Search for the cell housing the specified text and yield its (X, Y) center coordinate. 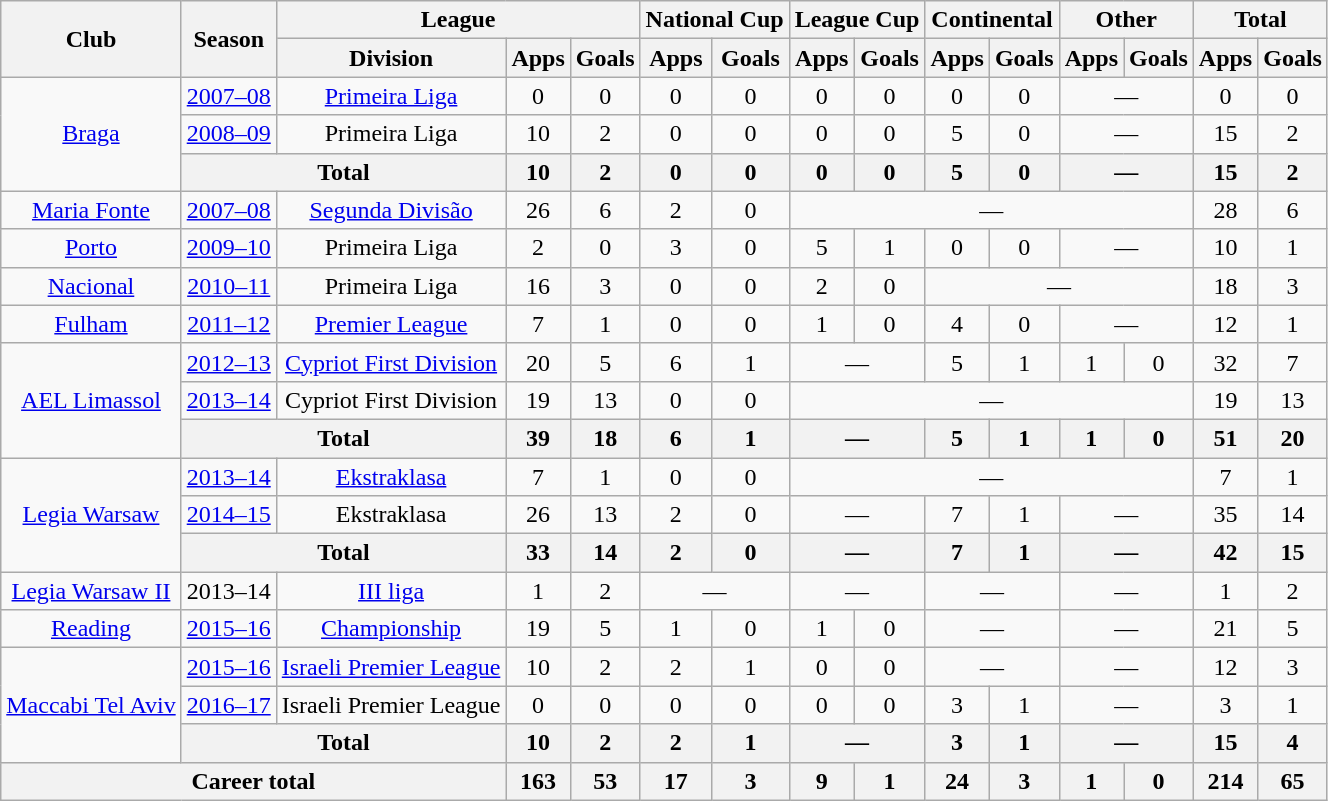
Maccabi Tel Aviv (91, 705)
League Cup (857, 20)
Reading (91, 629)
42 (1225, 553)
2009–10 (228, 248)
Legia Warsaw (91, 515)
Season (228, 39)
Championship (391, 629)
9 (822, 781)
2011–12 (228, 324)
Career total (254, 781)
2008–09 (228, 134)
28 (1225, 210)
Nacional (91, 286)
16 (538, 286)
35 (1225, 515)
24 (957, 781)
2014–15 (228, 515)
65 (1293, 781)
33 (538, 553)
Premier League (391, 324)
2012–13 (228, 362)
Braga (91, 134)
39 (538, 438)
Club (91, 39)
51 (1225, 438)
Continental (992, 20)
Porto (91, 248)
32 (1225, 362)
AEL Limassol (91, 400)
2016–17 (228, 705)
Maria Fonte (91, 210)
Segunda Divisão (391, 210)
Division (391, 58)
2010–11 (228, 286)
53 (605, 781)
21 (1225, 629)
Fulham (91, 324)
League (458, 20)
III liga (391, 591)
214 (1225, 781)
Legia Warsaw II (91, 591)
163 (538, 781)
17 (676, 781)
National Cup (714, 20)
Other (1126, 20)
